Detect which cell encompasses the target text, then output its (x, y) center coordinate. 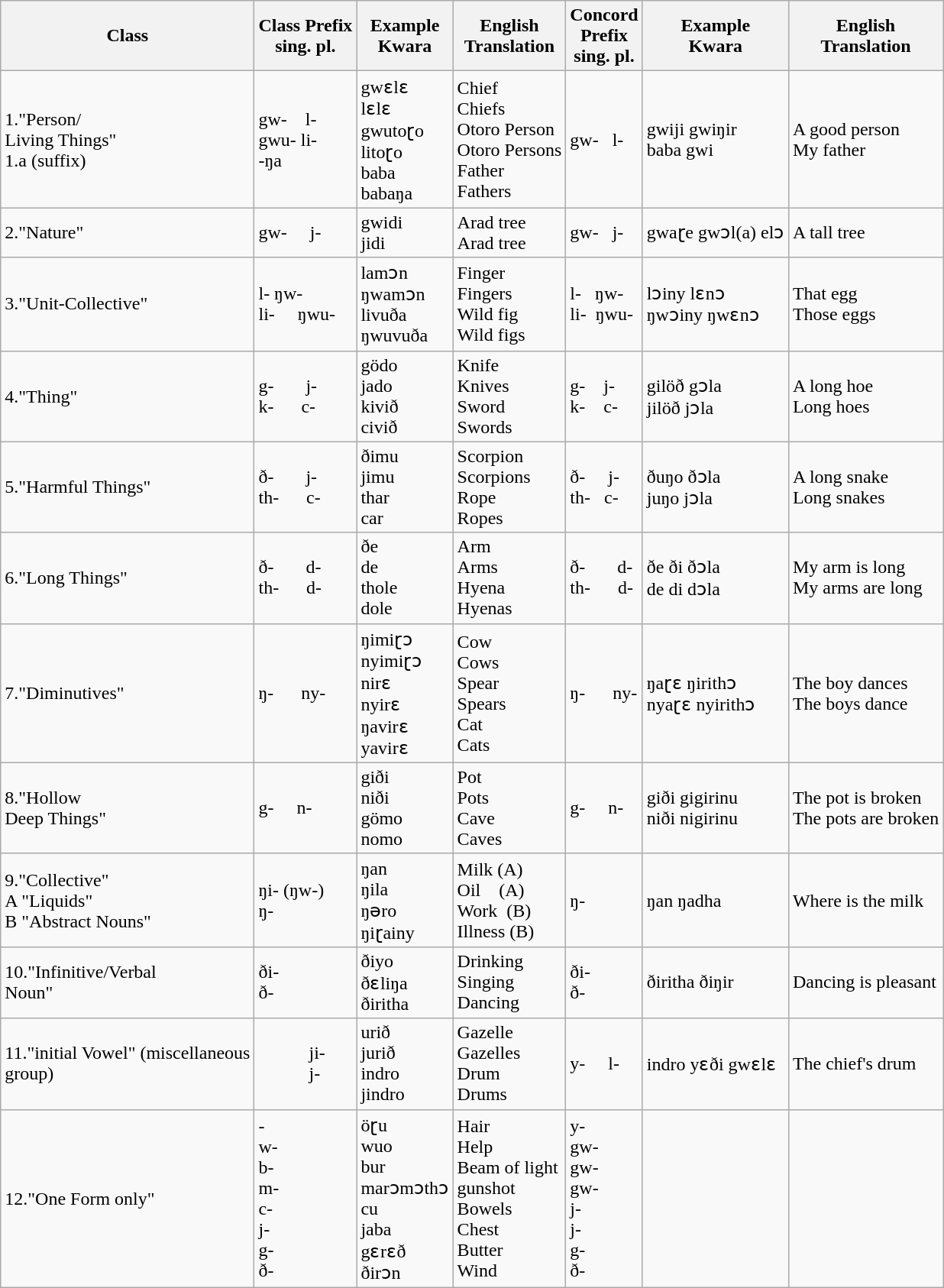
y- l- (604, 1063)
gwaɽe gwɔl(a) elɔ (715, 232)
giði gigirinuniði nigirinu (715, 808)
ScorpionScorpionsRopeRopes (509, 487)
gwidijidi (405, 232)
A good personMy father (865, 139)
My arm is longMy arms are long (865, 578)
giðiniðigömonomo (405, 808)
ArmArmsHyenaHyenas (509, 578)
ðiritha ðiŋir (715, 982)
gödojadokiviðcivið (405, 396)
A long snakeLong snakes (865, 487)
PotPotsCaveCaves (509, 808)
1."Person/Living Things"1.a (suffix) (128, 139)
4."Thing" (128, 396)
12."One Form only" (128, 1198)
ji- j- (306, 1063)
ChiefChiefsOtoro PersonOtoro PersonsFatherFathers (509, 139)
Class (128, 36)
9."Collective"A "Liquids"B "Abstract Nouns" (128, 900)
lamɔnŋwamɔnlivuðaŋwuvuða (405, 304)
8."HollowDeep Things" (128, 808)
A long hoeLong hoes (865, 396)
y-gw-gw-gw-j-j-g-ð- (604, 1198)
Arad treeArad tree (509, 232)
gwɛlɛlɛlɛgwutoɽolitoɽobabababaŋa (405, 139)
ŋimiɽɔnyimiɽɔnirɛnyirɛŋavirɛyavirɛ (405, 693)
ðuŋo ðɔlajuŋo jɔla (715, 487)
Class Prefixsing. pl. (306, 36)
ŋan ŋadha (715, 900)
gilöð gɔlajilöð jɔla (715, 396)
The pot is brokenThe pots are broken (865, 808)
2."Nature" (128, 232)
The boy dancesThe boys dance (865, 693)
ðe ði ðɔlade di dɔla (715, 578)
ŋaɽɛ ŋirithɔnyaɽɛ nyirithɔ (715, 693)
KnifeKnivesSwordSwords (509, 396)
gw- l-gwu- li--ŋa (306, 139)
6."Long Things" (128, 578)
ConcordPrefixsing. pl. (604, 36)
11."initial Vowel" (miscellaneousgroup) (128, 1063)
Where is the milk (865, 900)
5."Harmful Things" (128, 487)
GazelleGazellesDrumDrums (509, 1063)
lɔiny lɛnɔŋwɔiny ŋwɛnɔ (715, 304)
-w-b-m-c-j-g-ð- (306, 1198)
3."Unit-Collective" (128, 304)
That eggThose eggs (865, 304)
A tall tree (865, 232)
öɽuwuoburmarɔmɔthɔcujabagɛrɛððirɔn (405, 1198)
ðiyoðɛliŋaðiritha (405, 982)
FingerFingersWild figWild figs (509, 304)
7."Diminutives" (128, 693)
gwiji gwiŋirbaba gwi (715, 139)
ŋi- (ŋw-)ŋ- (306, 900)
DrinkingSingingDancing (509, 982)
ŋ- (604, 900)
ðedetholedole (405, 578)
The chief's drum (865, 1063)
Dancing is pleasant (865, 982)
HairHelpBeam of lightgunshotBowelsChestButterWind (509, 1198)
Milk (A)Oil (A)Work (B)Illness (B) (509, 900)
uriðjuriðindrojindro (405, 1063)
ŋanŋilaŋəroŋiɽainy (405, 900)
CowCowsSpearSpearsCatCats (509, 693)
10."Infinitive/VerbalNoun" (128, 982)
gw- l- (604, 139)
indro yɛði gwɛlɛ (715, 1063)
ðimujimutharcar (405, 487)
